Detect which cell encompasses the target text, then output its (X, Y) center coordinate. 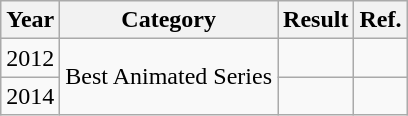
Year (30, 20)
2012 (30, 58)
Result (316, 20)
Category (169, 20)
Ref. (380, 20)
2014 (30, 96)
Best Animated Series (169, 77)
